Find where the given text appears and provide that cell's center as (X, Y) coordinate. 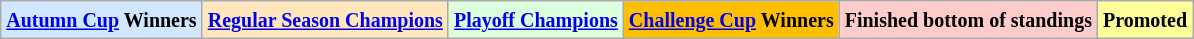
Playoff Champions (536, 20)
Finished bottom of standings (968, 20)
Challenge Cup Winners (731, 20)
Promoted (1144, 20)
Autumn Cup Winners (102, 20)
Regular Season Champions (325, 20)
